Output the (x, y) coordinate of the center of the cell containing the given text.  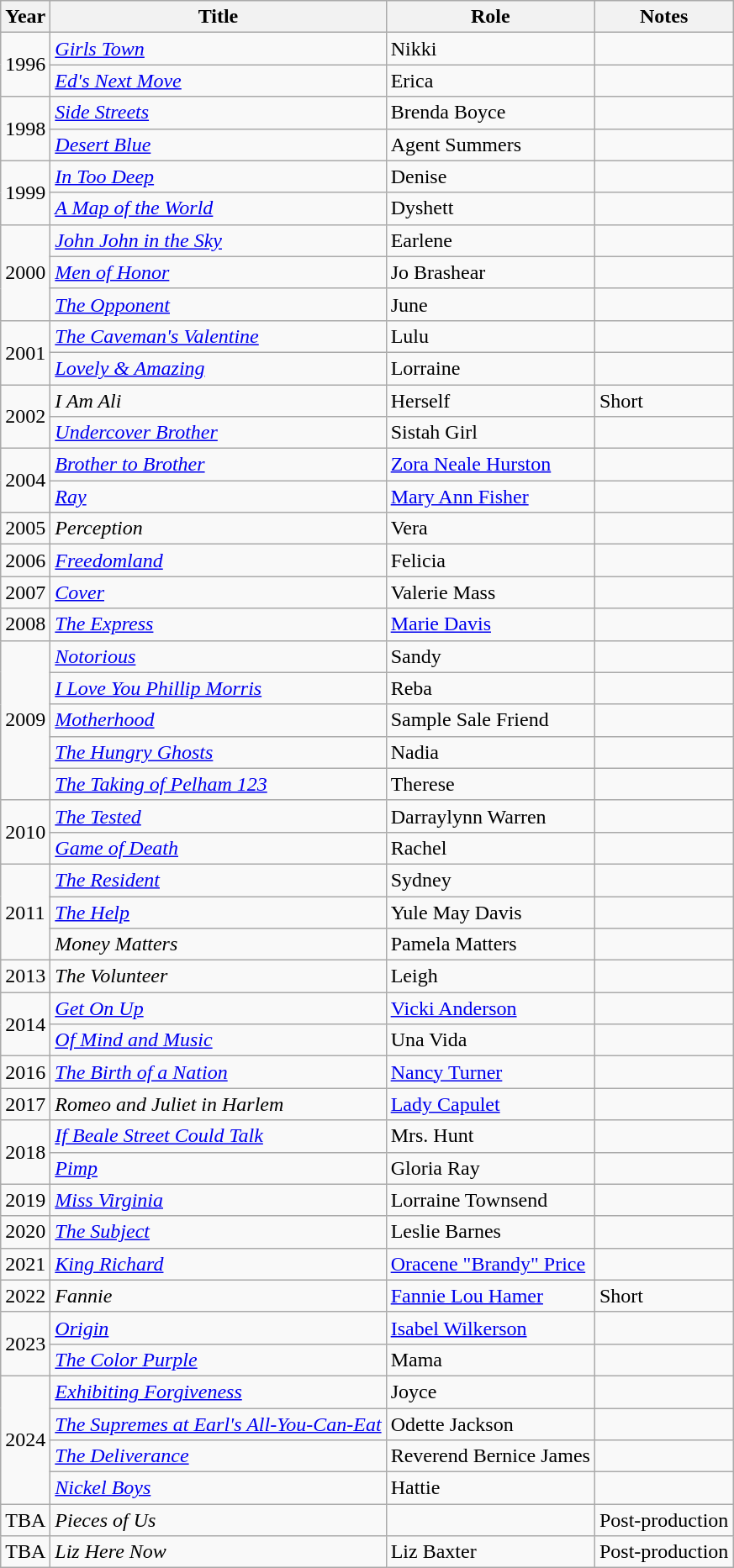
2019 (25, 1200)
The Resident (219, 880)
The Volunteer (219, 976)
Mrs. Hunt (490, 1136)
The Birth of a Nation (219, 1072)
Zora Neale Hurston (490, 465)
Denise (490, 176)
Reba (490, 688)
Romeo and Juliet in Harlem (219, 1104)
Undercover Brother (219, 433)
Sydney (490, 880)
Vicki Anderson (490, 1008)
Origin (219, 1328)
2022 (25, 1296)
Una Vida (490, 1040)
Brother to Brother (219, 465)
Odette Jackson (490, 1424)
The Taking of Pelham 123 (219, 784)
2008 (25, 624)
Rachel (490, 848)
Lovely & Amazing (219, 368)
Sandy (490, 656)
The Express (219, 624)
Lulu (490, 336)
2011 (25, 912)
Dyshett (490, 208)
King Richard (219, 1264)
2023 (25, 1344)
I Love You Phillip Morris (219, 688)
Miss Virginia (219, 1200)
Title (219, 17)
2014 (25, 1024)
The Supremes at Earl's All-You-Can-Eat (219, 1424)
Marie Davis (490, 624)
Therese (490, 784)
1999 (25, 192)
Nadia (490, 752)
The Tested (219, 816)
Valerie Mass (490, 592)
2005 (25, 529)
1996 (25, 65)
Earlene (490, 240)
If Beale Street Could Talk (219, 1136)
2006 (25, 560)
Ray (219, 497)
Liz Baxter (490, 1552)
Hattie (490, 1488)
Side Streets (219, 113)
John John in the Sky (219, 240)
Role (490, 17)
Yule May Davis (490, 912)
Agent Summers (490, 145)
Herself (490, 401)
Men of Honor (219, 272)
Lorraine (490, 368)
The Subject (219, 1232)
Perception (219, 529)
Desert Blue (219, 145)
2007 (25, 592)
Nancy Turner (490, 1072)
Motherhood (219, 720)
2021 (25, 1264)
The Help (219, 912)
2010 (25, 832)
Sistah Girl (490, 433)
Brenda Boyce (490, 113)
2016 (25, 1072)
The Hungry Ghosts (219, 752)
Felicia (490, 560)
Notorious (219, 656)
June (490, 304)
Game of Death (219, 848)
Oracene "Brandy" Price (490, 1264)
In Too Deep (219, 176)
Lady Capulet (490, 1104)
The Deliverance (219, 1456)
Notes (663, 17)
Vera (490, 529)
Money Matters (219, 944)
Girls Town (219, 49)
Mama (490, 1360)
Leslie Barnes (490, 1232)
The Caveman's Valentine (219, 336)
Joyce (490, 1392)
The Opponent (219, 304)
2017 (25, 1104)
Erica (490, 81)
Exhibiting Forgiveness (219, 1392)
Lorraine Townsend (490, 1200)
I Am Ali (219, 401)
Nikki (490, 49)
Freedomland (219, 560)
Gloria Ray (490, 1168)
The Color Purple (219, 1360)
Pamela Matters (490, 944)
Year (25, 17)
Fannie (219, 1296)
Fannie Lou Hamer (490, 1296)
1998 (25, 129)
Ed's Next Move (219, 81)
Cover (219, 592)
A Map of the World (219, 208)
2013 (25, 976)
Isabel Wilkerson (490, 1328)
2002 (25, 417)
Leigh (490, 976)
Pimp (219, 1168)
Darraylynn Warren (490, 816)
2009 (25, 720)
2004 (25, 481)
Pieces of Us (219, 1520)
2024 (25, 1439)
2000 (25, 272)
Jo Brashear (490, 272)
Reverend Bernice James (490, 1456)
2020 (25, 1232)
Get On Up (219, 1008)
Liz Here Now (219, 1552)
Nickel Boys (219, 1488)
2018 (25, 1152)
Sample Sale Friend (490, 720)
Mary Ann Fisher (490, 497)
2001 (25, 352)
Of Mind and Music (219, 1040)
